Locate the cell with the specified text and output its [x, y] center coordinate. 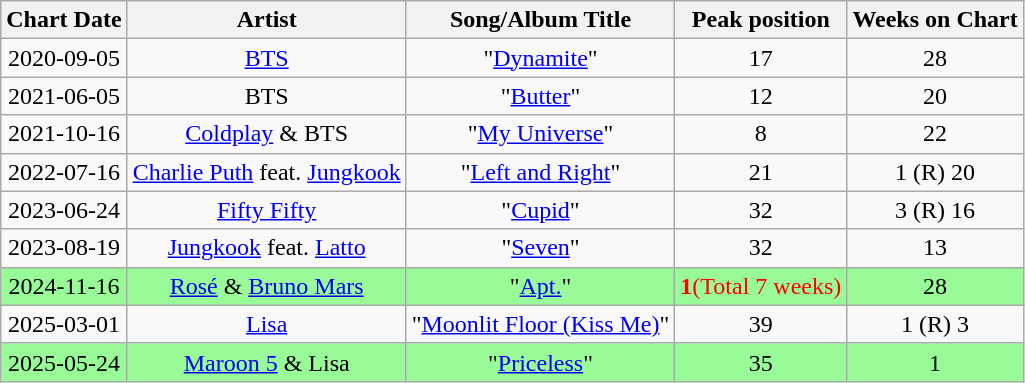
1 [935, 362]
Rosé & Bruno Mars [266, 286]
"Cupid" [540, 210]
Song/Album Title [540, 20]
Artist [266, 20]
Coldplay & BTS [266, 134]
"Left and Right" [540, 172]
Lisa [266, 324]
1(Total 7 weeks) [761, 286]
Fifty Fifty [266, 210]
12 [761, 96]
Chart Date [64, 20]
"Moonlit Floor (Kiss Me)" [540, 324]
Weeks on Chart [935, 20]
Peak position [761, 20]
35 [761, 362]
2021-10-16 [64, 134]
2025-05-24 [64, 362]
2024-11-16 [64, 286]
17 [761, 58]
1 (R) 20 [935, 172]
"Seven" [540, 248]
13 [935, 248]
39 [761, 324]
22 [935, 134]
Jungkook feat. Latto [266, 248]
2025-03-01 [64, 324]
Charlie Puth feat. Jungkook [266, 172]
"Apt." [540, 286]
21 [761, 172]
2023-08-19 [64, 248]
Maroon 5 & Lisa [266, 362]
"My Universe" [540, 134]
2022-07-16 [64, 172]
"Dynamite" [540, 58]
3 (R) 16 [935, 210]
2020-09-05 [64, 58]
2021-06-05 [64, 96]
1 (R) 3 [935, 324]
"Butter" [540, 96]
2023-06-24 [64, 210]
20 [935, 96]
"Priceless" [540, 362]
8 [761, 134]
